Search for the cell housing the specified text and yield its [x, y] center coordinate. 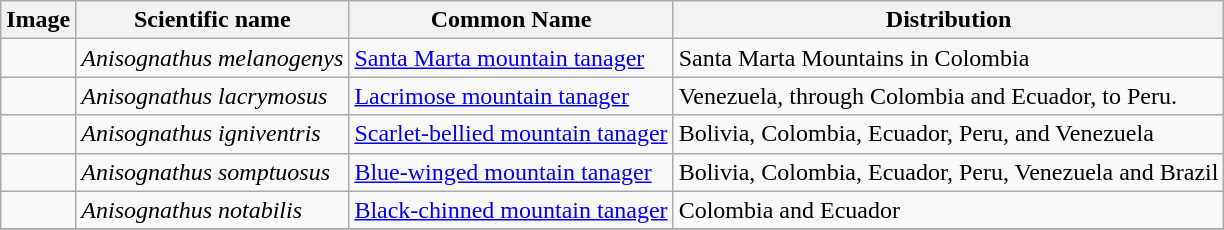
Lacrimose mountain tanager [511, 96]
Colombia and Ecuador [948, 210]
Scarlet-bellied mountain tanager [511, 134]
Anisognathus igniventris [212, 134]
Scientific name [212, 20]
Bolivia, Colombia, Ecuador, Peru, and Venezuela [948, 134]
Image [38, 20]
Common Name [511, 20]
Venezuela, through Colombia and Ecuador, to Peru. [948, 96]
Santa Marta Mountains in Colombia [948, 58]
Distribution [948, 20]
Anisognathus lacrymosus [212, 96]
Anisognathus notabilis [212, 210]
Bolivia, Colombia, Ecuador, Peru, Venezuela and Brazil [948, 172]
Santa Marta mountain tanager [511, 58]
Blue-winged mountain tanager [511, 172]
Anisognathus somptuosus [212, 172]
Black-chinned mountain tanager [511, 210]
Anisognathus melanogenys [212, 58]
